Find where the given text appears and provide that cell's center as (x, y) coordinate. 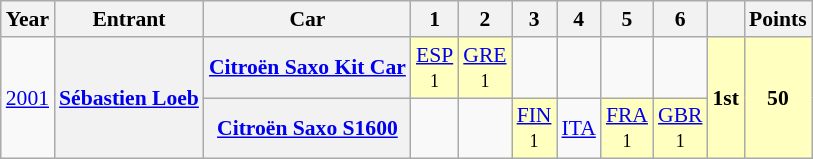
FRA1 (627, 128)
FIN1 (534, 128)
Year (28, 19)
Sébastien Loeb (129, 98)
1 (434, 19)
6 (680, 19)
Car (308, 19)
4 (578, 19)
GRE1 (484, 68)
Points (778, 19)
GBR1 (680, 128)
Entrant (129, 19)
3 (534, 19)
2 (484, 19)
1st (726, 98)
ESP1 (434, 68)
50 (778, 98)
Citroën Saxo Kit Car (308, 68)
ITA (578, 128)
Citroën Saxo S1600 (308, 128)
5 (627, 19)
2001 (28, 98)
